Identify which cell holds the provided text, then report its (x, y) central coordinate. 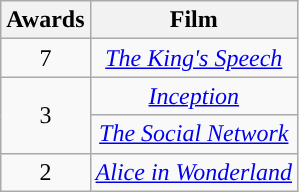
Film (194, 20)
3 (46, 115)
Awards (46, 20)
The King's Speech (194, 58)
Inception (194, 96)
The Social Network (194, 134)
Alice in Wonderland (194, 172)
7 (46, 58)
2 (46, 172)
